Scan for the cell matching the given text and deliver its (X, Y) coordinate at center. 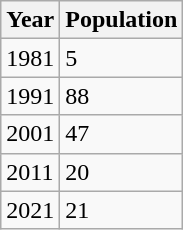
Year (30, 20)
47 (122, 134)
5 (122, 58)
2011 (30, 172)
1981 (30, 58)
2001 (30, 134)
20 (122, 172)
88 (122, 96)
21 (122, 210)
Population (122, 20)
1991 (30, 96)
2021 (30, 210)
